Provide the (X, Y) coordinate of the cell's center where the given text is located.  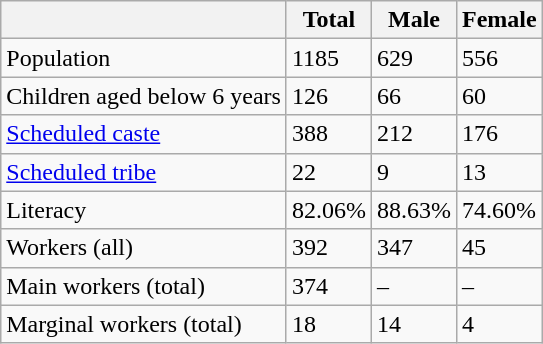
556 (500, 58)
374 (328, 286)
212 (414, 134)
176 (500, 134)
Male (414, 20)
22 (328, 172)
9 (414, 172)
629 (414, 58)
Population (144, 58)
Scheduled tribe (144, 172)
126 (328, 96)
Marginal workers (total) (144, 324)
Total (328, 20)
14 (414, 324)
Children aged below 6 years (144, 96)
Scheduled caste (144, 134)
Main workers (total) (144, 286)
388 (328, 134)
Workers (all) (144, 248)
13 (500, 172)
18 (328, 324)
82.06% (328, 210)
347 (414, 248)
45 (500, 248)
74.60% (500, 210)
Literacy (144, 210)
66 (414, 96)
60 (500, 96)
Female (500, 20)
392 (328, 248)
4 (500, 324)
1185 (328, 58)
88.63% (414, 210)
